Extract the (X, Y) coordinate from the center of the cell holding the provided text.  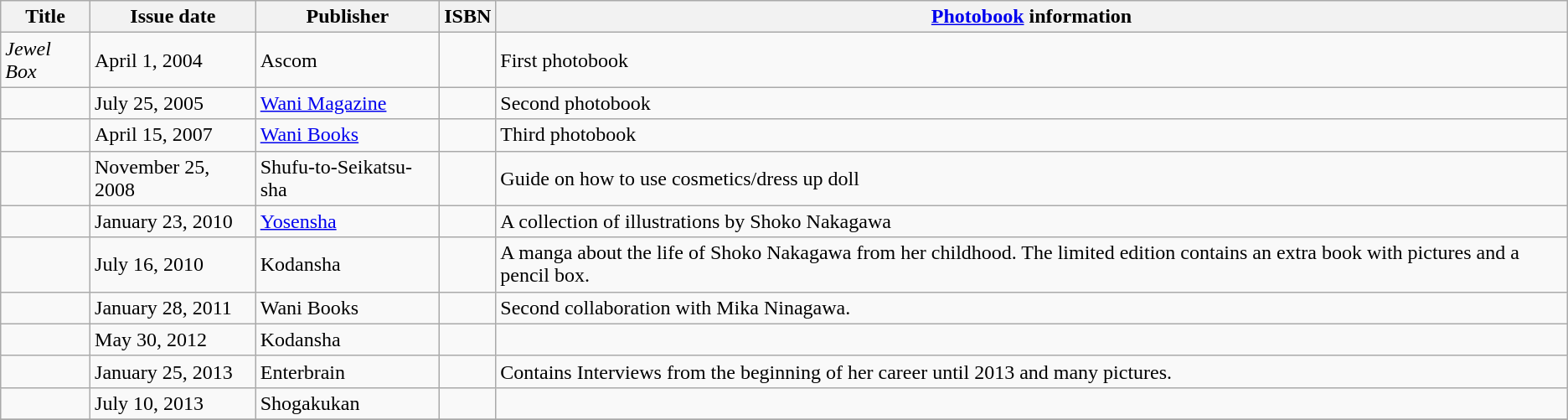
Second collaboration with Mika Ninagawa. (1032, 308)
Ascom (347, 60)
Photobook information (1032, 17)
Title (45, 17)
Guide on how to use cosmetics/dress up doll (1032, 178)
Jewel Box (45, 60)
Shufu-to-Seikatsu-sha (347, 178)
Second photobook (1032, 103)
Shogakukan (347, 403)
January 25, 2013 (173, 371)
A collection of illustrations by Shoko Nakagawa (1032, 221)
July 16, 2010 (173, 265)
January 23, 2010 (173, 221)
July 10, 2013 (173, 403)
Contains Interviews from the beginning of her career until 2013 and many pictures. (1032, 371)
January 28, 2011 (173, 308)
A manga about the life of Shoko Nakagawa from her childhood. The limited edition contains an extra book with pictures and a pencil box. (1032, 265)
April 15, 2007 (173, 135)
Publisher (347, 17)
July 25, 2005 (173, 103)
November 25, 2008 (173, 178)
First photobook (1032, 60)
Yosensha (347, 221)
May 30, 2012 (173, 340)
Issue date (173, 17)
Wani Magazine (347, 103)
Third photobook (1032, 135)
Enterbrain (347, 371)
ISBN (467, 17)
April 1, 2004 (173, 60)
